From the cell containing the given text, extract its center point as [x, y] coordinate. 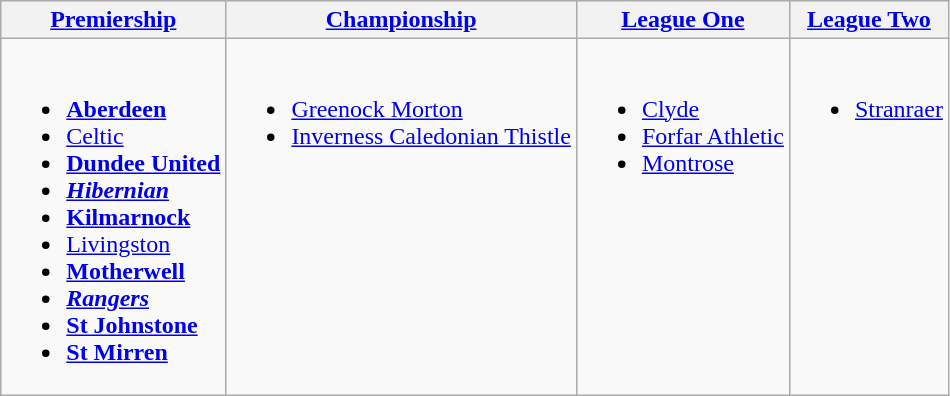
ClydeForfar AthleticMontrose [682, 217]
AberdeenCelticDundee UnitedHibernianKilmarnockLivingstonMotherwellRangersSt JohnstoneSt Mirren [114, 217]
Stranraer [868, 217]
League One [682, 20]
Championship [402, 20]
League Two [868, 20]
Greenock MortonInverness Caledonian Thistle [402, 217]
Premiership [114, 20]
